Find where the given text appears and provide that cell's center as (X, Y) coordinate. 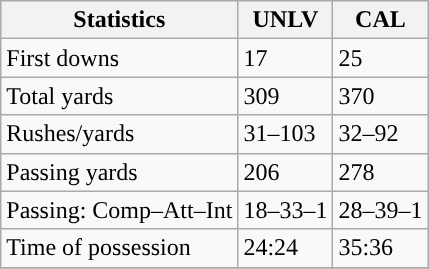
25 (380, 58)
Passing yards (120, 172)
309 (286, 96)
Rushes/yards (120, 134)
278 (380, 172)
24:24 (286, 248)
206 (286, 172)
28–39–1 (380, 210)
First downs (120, 58)
Statistics (120, 20)
35:36 (380, 248)
Passing: Comp–Att–Int (120, 210)
CAL (380, 20)
Total yards (120, 96)
31–103 (286, 134)
32–92 (380, 134)
370 (380, 96)
17 (286, 58)
UNLV (286, 20)
18–33–1 (286, 210)
Time of possession (120, 248)
